Pinpoint the cell where the given text exists, returning its (X, Y) midpoint coordinate. 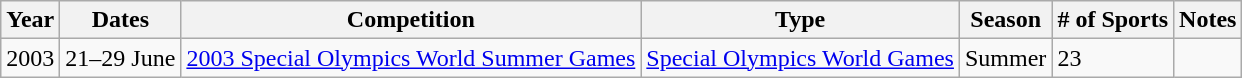
Summer (1005, 58)
Dates (120, 20)
Special Olympics World Games (800, 58)
2003 Special Olympics World Summer Games (411, 58)
23 (1113, 58)
Season (1005, 20)
Competition (411, 20)
2003 (30, 58)
Notes (1208, 20)
Year (30, 20)
21–29 June (120, 58)
# of Sports (1113, 20)
Type (800, 20)
